From the cell containing the given text, extract its center point as (x, y) coordinate. 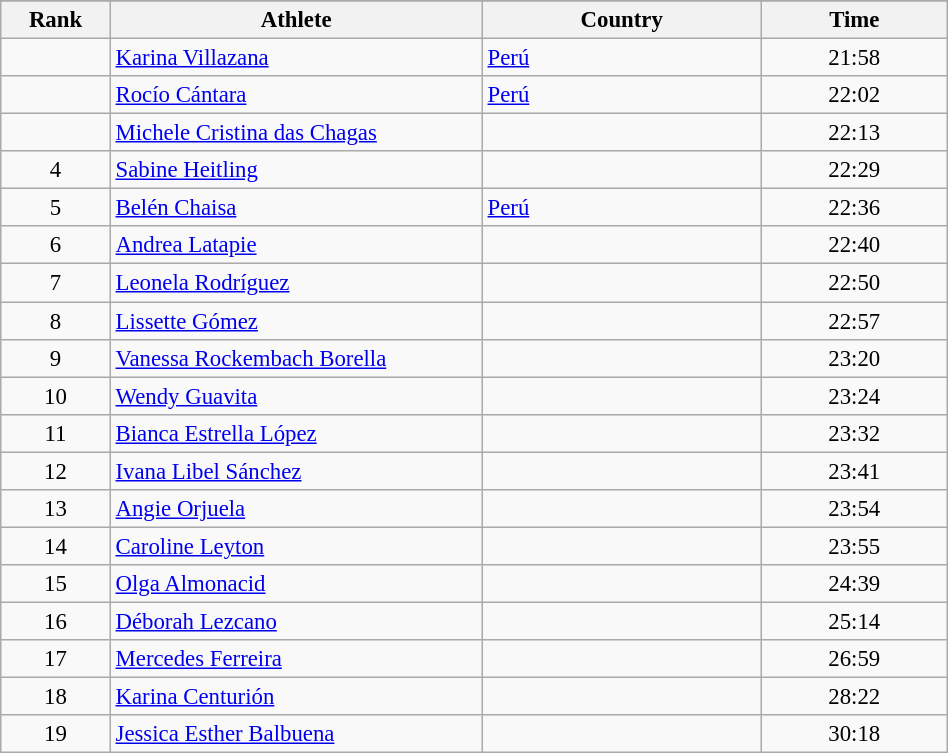
4 (56, 170)
Wendy Guavita (296, 396)
Vanessa Rockembach Borella (296, 358)
23:54 (854, 509)
Belén Chaisa (296, 208)
22:02 (854, 95)
Olga Almonacid (296, 584)
Déborah Lezcano (296, 621)
Leonela Rodríguez (296, 283)
18 (56, 697)
Andrea Latapie (296, 245)
22:50 (854, 283)
25:14 (854, 621)
Sabine Heitling (296, 170)
30:18 (854, 734)
Jessica Esther Balbuena (296, 734)
22:29 (854, 170)
Karina Centurión (296, 697)
26:59 (854, 659)
7 (56, 283)
8 (56, 321)
Athlete (296, 20)
23:32 (854, 433)
15 (56, 584)
Country (622, 20)
21:58 (854, 58)
5 (56, 208)
Rank (56, 20)
6 (56, 245)
23:55 (854, 546)
23:41 (854, 471)
Caroline Leyton (296, 546)
22:36 (854, 208)
Karina Villazana (296, 58)
22:57 (854, 321)
16 (56, 621)
22:13 (854, 133)
Bianca Estrella López (296, 433)
Time (854, 20)
12 (56, 471)
Rocío Cántara (296, 95)
Michele Cristina das Chagas (296, 133)
Ivana Libel Sánchez (296, 471)
13 (56, 509)
Lissette Gómez (296, 321)
23:24 (854, 396)
Mercedes Ferreira (296, 659)
11 (56, 433)
24:39 (854, 584)
Angie Orjuela (296, 509)
28:22 (854, 697)
22:40 (854, 245)
9 (56, 358)
14 (56, 546)
10 (56, 396)
23:20 (854, 358)
17 (56, 659)
19 (56, 734)
